Identify which cell holds the provided text, then report its (X, Y) central coordinate. 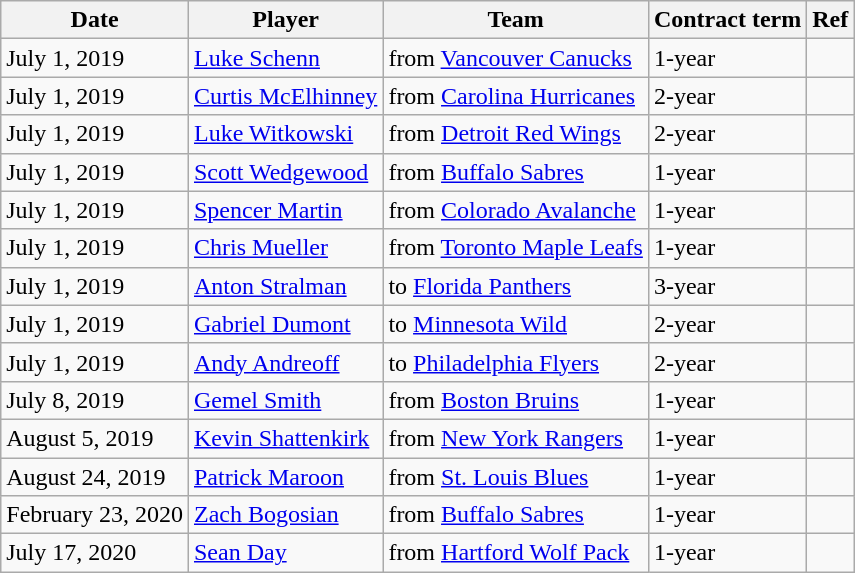
to Philadelphia Flyers (516, 362)
Scott Wedgewood (285, 172)
Patrick Maroon (285, 477)
Andy Andreoff (285, 362)
July 17, 2020 (95, 553)
to Minnesota Wild (516, 324)
August 24, 2019 (95, 477)
Gemel Smith (285, 400)
from Colorado Avalanche (516, 210)
Curtis McElhinney (285, 96)
Luke Witkowski (285, 134)
from Toronto Maple Leafs (516, 248)
Ref (830, 20)
July 8, 2019 (95, 400)
Luke Schenn (285, 58)
from Vancouver Canucks (516, 58)
Date (95, 20)
3-year (727, 286)
February 23, 2020 (95, 515)
Zach Bogosian (285, 515)
from Carolina Hurricanes (516, 96)
Gabriel Dumont (285, 324)
from Detroit Red Wings (516, 134)
Kevin Shattenkirk (285, 438)
Anton Stralman (285, 286)
Contract term (727, 20)
Chris Mueller (285, 248)
Sean Day (285, 553)
from New York Rangers (516, 438)
August 5, 2019 (95, 438)
to Florida Panthers (516, 286)
Player (285, 20)
Spencer Martin (285, 210)
from Hartford Wolf Pack (516, 553)
from St. Louis Blues (516, 477)
Team (516, 20)
from Boston Bruins (516, 400)
